Return [X, Y] of the center of cell containing provided text 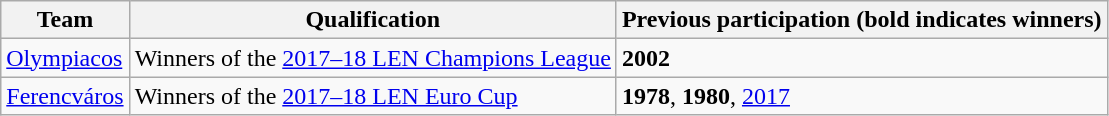
Ferencváros [65, 96]
Team [65, 20]
Previous participation (bold indicates winners) [862, 20]
Olympiacos [65, 58]
2002 [862, 58]
Winners of the 2017–18 LEN Euro Cup [372, 96]
Qualification [372, 20]
Winners of the 2017–18 LEN Champions League [372, 58]
1978, 1980, 2017 [862, 96]
